Pinpoint the cell where the given text exists, returning its (X, Y) midpoint coordinate. 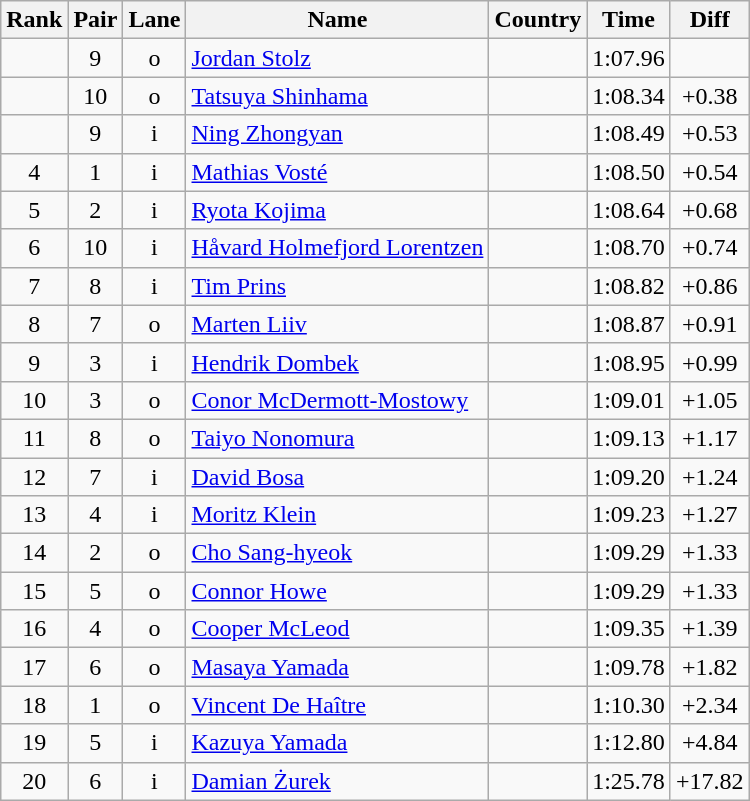
16 (34, 629)
Marten Liiv (338, 324)
Pair (96, 20)
+1.39 (710, 629)
1:08.34 (629, 96)
11 (34, 438)
+0.38 (710, 96)
Cooper McLeod (338, 629)
1:09.01 (629, 400)
20 (34, 781)
+0.91 (710, 324)
+4.84 (710, 743)
1:08.49 (629, 134)
1:09.78 (629, 667)
Vincent De Haître (338, 705)
Time (629, 20)
Diff (710, 20)
Rank (34, 20)
1:07.96 (629, 58)
+1.24 (710, 477)
+0.53 (710, 134)
+1.82 (710, 667)
+0.68 (710, 210)
Cho Sang-hyeok (338, 553)
15 (34, 591)
14 (34, 553)
Damian Żurek (338, 781)
Tim Prins (338, 286)
18 (34, 705)
19 (34, 743)
+1.27 (710, 515)
Kazuya Yamada (338, 743)
Moritz Klein (338, 515)
+0.99 (710, 362)
+0.86 (710, 286)
Conor McDermott-Mostowy (338, 400)
Connor Howe (338, 591)
Håvard Holmefjord Lorentzen (338, 248)
+2.34 (710, 705)
1:12.80 (629, 743)
13 (34, 515)
+0.74 (710, 248)
Hendrik Dombek (338, 362)
Mathias Vosté (338, 172)
1:08.64 (629, 210)
Lane (154, 20)
12 (34, 477)
1:09.23 (629, 515)
Taiyo Nonomura (338, 438)
+0.54 (710, 172)
Jordan Stolz (338, 58)
1:09.13 (629, 438)
1:08.50 (629, 172)
+1.17 (710, 438)
+1.05 (710, 400)
1:09.35 (629, 629)
1:08.82 (629, 286)
1:08.70 (629, 248)
David Bosa (338, 477)
Ning Zhongyan (338, 134)
Ryota Kojima (338, 210)
1:08.95 (629, 362)
1:09.20 (629, 477)
+17.82 (710, 781)
1:10.30 (629, 705)
Tatsuya Shinhama (338, 96)
1:25.78 (629, 781)
17 (34, 667)
Masaya Yamada (338, 667)
1:08.87 (629, 324)
Name (338, 20)
Country (538, 20)
